Extract the [x, y] coordinate from the center of the cell holding the provided text.  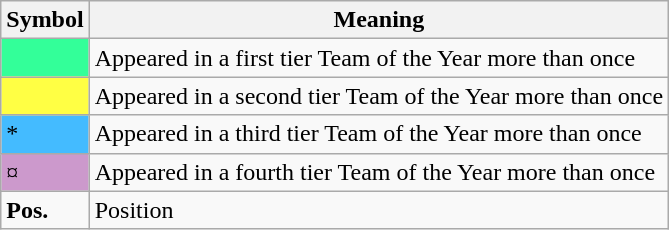
* [45, 134]
Appeared in a fourth tier Team of the Year more than once [378, 172]
Appeared in a first tier Team of the Year more than once [378, 58]
Appeared in a third tier Team of the Year more than once [378, 134]
Position [378, 210]
Appeared in a second tier Team of the Year more than once [378, 96]
Symbol [45, 20]
Meaning [378, 20]
Pos. [45, 210]
¤ [45, 172]
